Return the (X, Y) coordinate for the center point of the cell that contains the specified text.  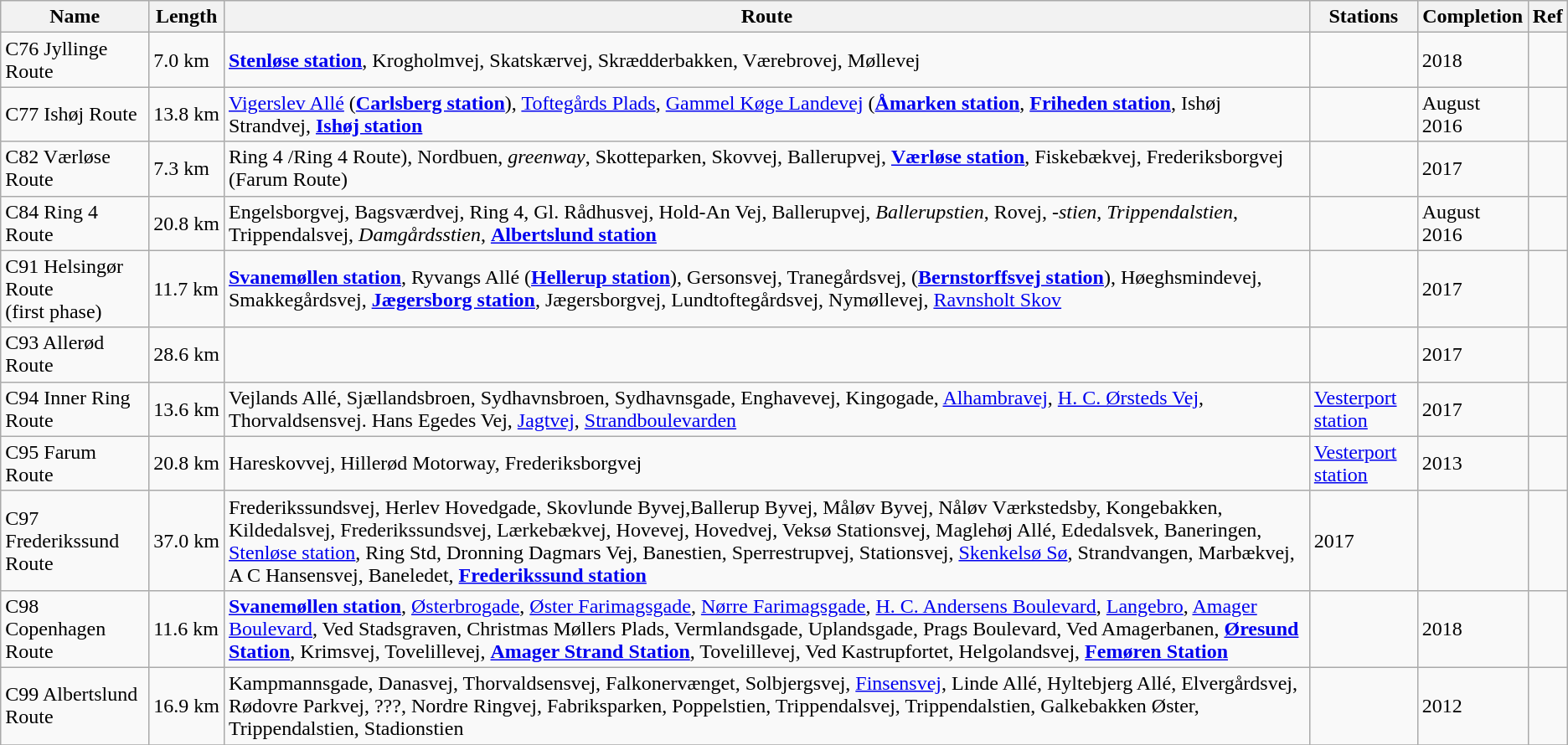
37.0 km (187, 541)
28.6 km (187, 355)
C76 Jyllinge Route (75, 60)
C97 Frederikssund Route (75, 541)
7.3 km (187, 169)
Route (766, 17)
C93 Allerød Route (75, 355)
16.9 km (187, 706)
C94 Inner Ring Route (75, 408)
C77 Ishøj Route (75, 114)
C98 Copenhagen Route (75, 629)
Ref (1548, 17)
11.7 km (187, 289)
Length (187, 17)
7.0 km (187, 60)
Ring 4 /Ring 4 Route), Nordbuen, greenway, Skotteparken, Skovvej, Ballerupvej, Værløse station, Fiskebækvej, Frederiksborgvej (Farum Route) (766, 169)
Stenløse station, Krogholmvej, Skatskærvej, Skrædderbakken, Værebrovej, Møllevej (766, 60)
C82 Værløse Route (75, 169)
C91 Helsingør Route (first phase) (75, 289)
Completion (1473, 17)
2013 (1473, 464)
C99 Albertslund Route (75, 706)
2012 (1473, 706)
13.6 km (187, 408)
Hareskovvej, Hillerød Motorway, Frederiksborgvej (766, 464)
C95 Farum Route (75, 464)
11.6 km (187, 629)
13.8 km (187, 114)
Vigerslev Allé (Carlsberg station), Toftegårds Plads, Gammel Køge Landevej (Åmarken station, Friheden station, Ishøj Strandvej, Ishøj station (766, 114)
Name (75, 17)
C84 Ring 4 Route (75, 223)
Stations (1364, 17)
